For the text-containing cell, return its midpoint in [x, y] coordinate format. 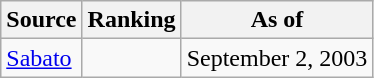
As of [277, 20]
Ranking [132, 20]
September 2, 2003 [277, 58]
Sabato [42, 58]
Source [42, 20]
